Find where the given text appears and provide that cell's center as [x, y] coordinate. 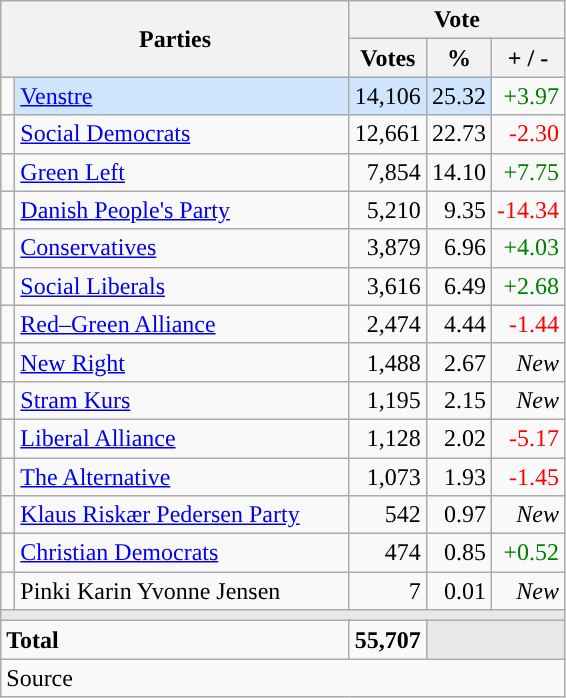
7,854 [388, 172]
Vote [456, 20]
12,661 [388, 134]
-5.17 [528, 438]
55,707 [388, 640]
+2.68 [528, 286]
2.15 [458, 400]
6.96 [458, 248]
-1.44 [528, 324]
Social Liberals [182, 286]
4.44 [458, 324]
22.73 [458, 134]
+7.75 [528, 172]
Pinki Karin Yvonne Jensen [182, 591]
Conservatives [182, 248]
Social Democrats [182, 134]
Red–Green Alliance [182, 324]
Danish People's Party [182, 210]
Source [283, 678]
6.49 [458, 286]
+ / - [528, 58]
Green Left [182, 172]
2.02 [458, 438]
3,879 [388, 248]
-2.30 [528, 134]
1.93 [458, 477]
1,128 [388, 438]
New Right [182, 362]
7 [388, 591]
9.35 [458, 210]
25.32 [458, 96]
1,488 [388, 362]
542 [388, 515]
0.01 [458, 591]
Total [176, 640]
474 [388, 553]
Christian Democrats [182, 553]
+4.03 [528, 248]
-14.34 [528, 210]
14,106 [388, 96]
5,210 [388, 210]
2.67 [458, 362]
Liberal Alliance [182, 438]
1,073 [388, 477]
+3.97 [528, 96]
% [458, 58]
-1.45 [528, 477]
Venstre [182, 96]
1,195 [388, 400]
2,474 [388, 324]
Parties [176, 39]
0.97 [458, 515]
Stram Kurs [182, 400]
The Alternative [182, 477]
0.85 [458, 553]
3,616 [388, 286]
Klaus Riskær Pedersen Party [182, 515]
Votes [388, 58]
+0.52 [528, 553]
14.10 [458, 172]
